Find where the given text appears and provide that cell's center as [x, y] coordinate. 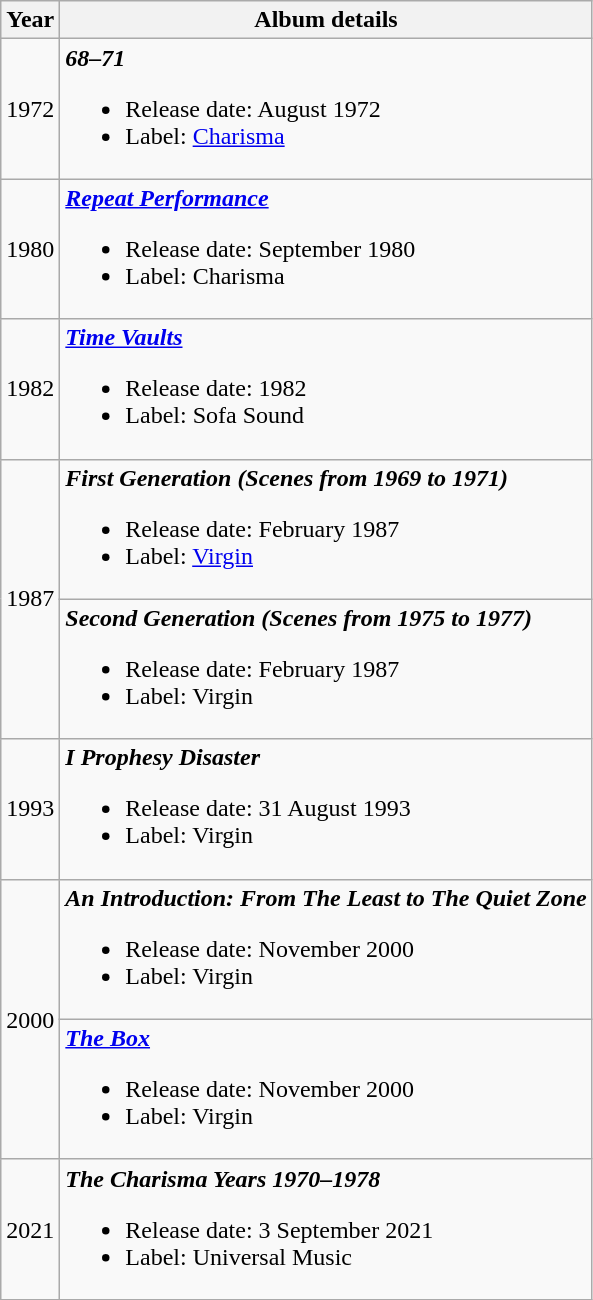
An Introduction: From The Least to The Quiet ZoneRelease date: November 2000Label: Virgin [326, 949]
I Prophesy DisasterRelease date: 31 August 1993Label: Virgin [326, 809]
Album details [326, 20]
1980 [30, 249]
1993 [30, 809]
1987 [30, 599]
Year [30, 20]
First Generation (Scenes from 1969 to 1971)Release date: February 1987Label: Virgin [326, 529]
The Charisma Years 1970–1978Release date: 3 September 2021Label: Universal Music [326, 1229]
1982 [30, 389]
68–71Release date: August 1972Label: Charisma [326, 109]
Time VaultsRelease date: 1982Label: Sofa Sound [326, 389]
2000 [30, 1019]
2021 [30, 1229]
Repeat PerformanceRelease date: September 1980Label: Charisma [326, 249]
1972 [30, 109]
Second Generation (Scenes from 1975 to 1977)Release date: February 1987Label: Virgin [326, 669]
The BoxRelease date: November 2000Label: Virgin [326, 1089]
